Scan for the cell matching the given text and deliver its (x, y) coordinate at center. 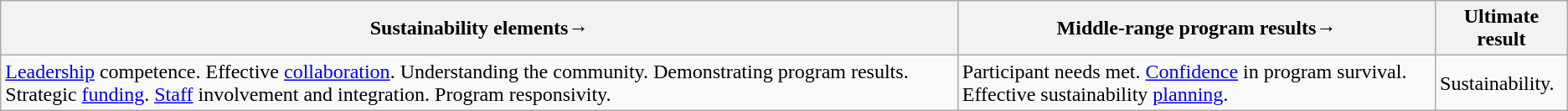
Ultimate result (1502, 29)
Sustainability. (1502, 82)
Participant needs met. Confidence in program survival. Effective sustainability planning. (1196, 82)
Middle-range program results→ (1196, 29)
Sustainability elements→ (479, 29)
